Provide the (X, Y) coordinate of the cell's center where the given text is located.  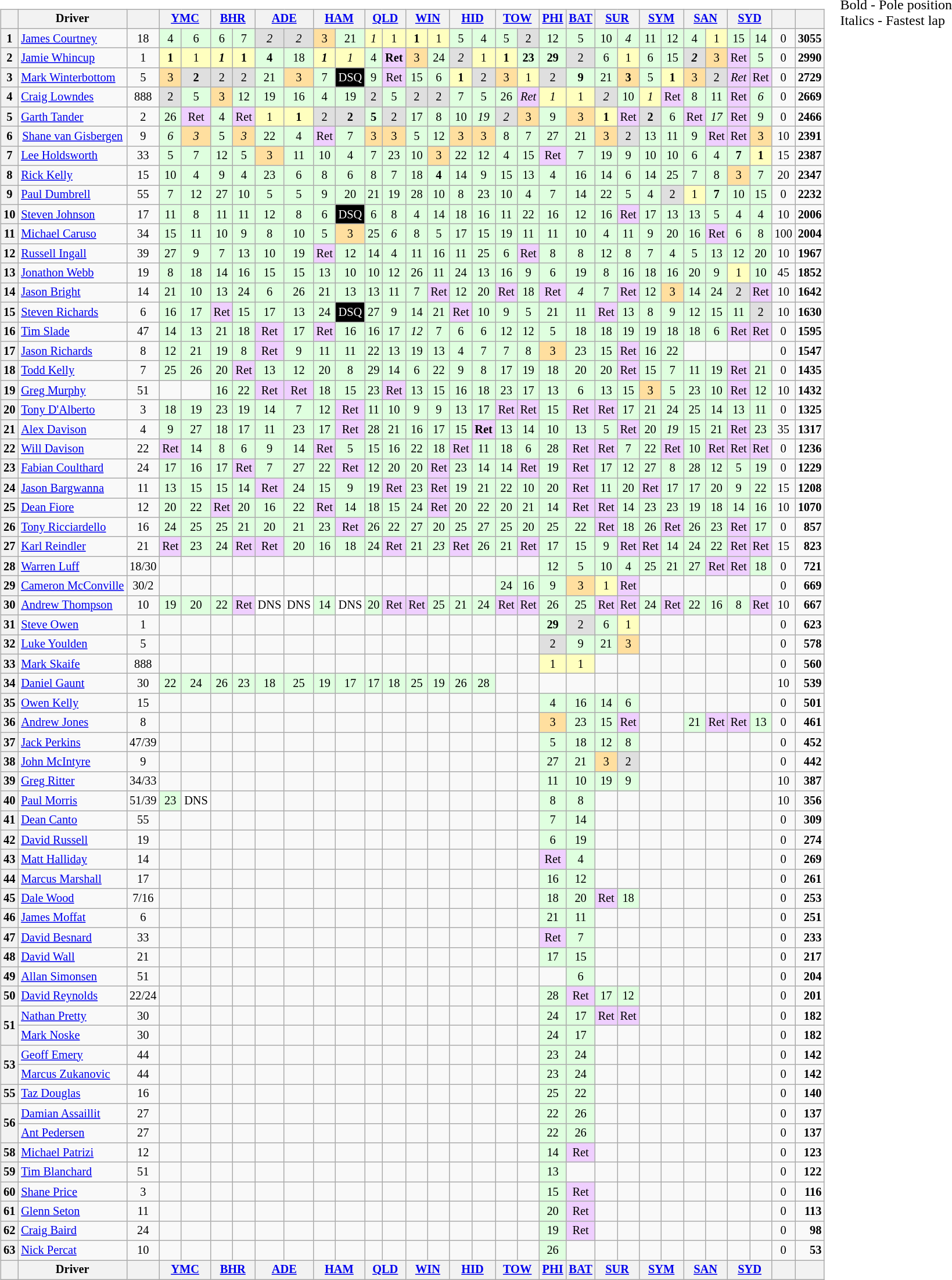
2387 (810, 156)
Jonathon Webb (72, 273)
98 (810, 1231)
2347 (810, 175)
140 (810, 1094)
Steven Johnson (72, 214)
Allan Simonsen (72, 977)
251 (810, 918)
Tony Ricciardello (72, 527)
Marcus Zukanovic (72, 1074)
Craig Lowndes (72, 97)
Tim Slade (72, 332)
539 (810, 684)
47/39 (143, 742)
461 (810, 722)
2466 (810, 117)
Russell Ingall (72, 254)
721 (810, 566)
David Besnard (72, 937)
204 (810, 977)
Jason Richards (72, 351)
Marcus Marshall (72, 879)
1236 (810, 449)
36 (9, 722)
Dale Wood (72, 898)
40 (9, 801)
59 (9, 1172)
560 (810, 664)
Dean Canto (72, 821)
63 (9, 1250)
50 (9, 996)
387 (810, 781)
356 (810, 801)
116 (810, 1192)
51/39 (143, 801)
38 (9, 762)
100 (784, 234)
56 (9, 1123)
Shane Price (72, 1192)
Jason Bright (72, 293)
Michael Patrizi (72, 1153)
Paul Morris (72, 801)
James Courtney (72, 38)
623 (810, 625)
37 (9, 742)
Mark Skaife (72, 664)
Luke Youlden (72, 645)
1642 (810, 293)
Ant Pedersen (72, 1133)
669 (810, 586)
Will Davison (72, 449)
1229 (810, 469)
Tim Blanchard (72, 1172)
123 (810, 1153)
1325 (810, 410)
2006 (810, 214)
43 (9, 860)
274 (810, 840)
Jack Perkins (72, 742)
113 (810, 1211)
667 (810, 605)
Todd Kelly (72, 371)
John McIntyre (72, 762)
7/16 (143, 898)
Garth Tander (72, 117)
1967 (810, 254)
823 (810, 546)
Nick Percat (72, 1250)
48 (9, 957)
2004 (810, 234)
Greg Murphy (72, 390)
Mark Noske (72, 1035)
2232 (810, 195)
1317 (810, 429)
1852 (810, 273)
2990 (810, 58)
Rick Kelly (72, 175)
269 (810, 860)
Craig Baird (72, 1231)
Alex Davison (72, 429)
253 (810, 898)
Jamie Whincup (72, 58)
452 (810, 742)
Glenn Seton (72, 1211)
David Russell (72, 840)
Owen Kelly (72, 703)
Steve Owen (72, 625)
62 (9, 1231)
David Reynolds (72, 996)
2391 (810, 136)
857 (810, 527)
1070 (810, 508)
Paul Dumbrell (72, 195)
2729 (810, 78)
122 (810, 1172)
34/33 (143, 781)
31 (9, 625)
201 (810, 996)
Geoff Emery (72, 1055)
30/2 (143, 586)
18/30 (143, 566)
Daniel Gaunt (72, 684)
Andrew Jones (72, 722)
Steven Richards (72, 312)
58 (9, 1153)
217 (810, 957)
David Wall (72, 957)
1435 (810, 371)
1595 (810, 332)
309 (810, 821)
261 (810, 879)
1547 (810, 351)
2669 (810, 97)
41 (9, 821)
442 (810, 762)
Damian Assaillit (72, 1113)
Mark Winterbottom (72, 78)
Andrew Thompson (72, 605)
James Moffat (72, 918)
1208 (810, 488)
32 (9, 645)
46 (9, 918)
61 (9, 1211)
Dean Fiore (72, 508)
Greg Ritter (72, 781)
Lee Holdsworth (72, 156)
501 (810, 703)
Shane van Gisbergen (72, 136)
Michael Caruso (72, 234)
578 (810, 645)
Tony D'Alberto (72, 410)
Fabian Coulthard (72, 469)
1630 (810, 312)
42 (9, 840)
Karl Reindler (72, 546)
Taz Douglas (72, 1094)
Matt Halliday (72, 860)
22/24 (143, 996)
3055 (810, 38)
Jason Bargwanna (72, 488)
60 (9, 1192)
233 (810, 937)
1432 (810, 390)
Cameron McConville (72, 586)
49 (9, 977)
Nathan Pretty (72, 1016)
Warren Luff (72, 566)
